Determine the [x, y] coordinate at the center of the cell enclosing the given text.  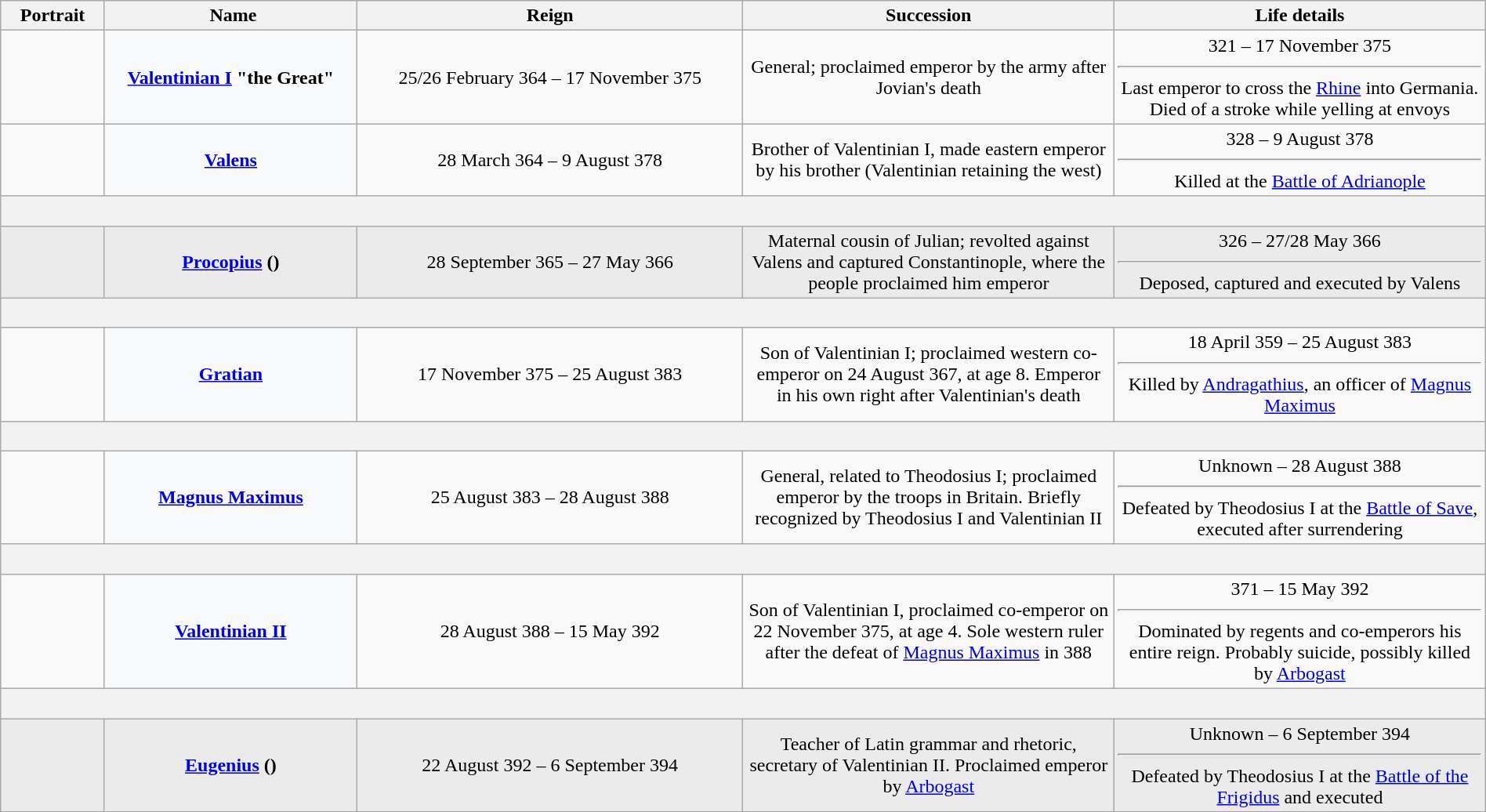
Portrait [53, 16]
Brother of Valentinian I, made eastern emperor by his brother (Valentinian retaining the west) [929, 160]
371 – 15 May 392Dominated by regents and co-emperors his entire reign. Probably suicide, possibly killed by Arbogast [1300, 631]
28 September 365 – 27 May 366 [550, 262]
Unknown – 6 September 394Defeated by Theodosius I at the Battle of the Frigidus and executed [1300, 765]
25/26 February 364 – 17 November 375 [550, 77]
General, related to Theodosius I; proclaimed emperor by the troops in Britain. Briefly recognized by Theodosius I and Valentinian II [929, 497]
Name [230, 16]
Reign [550, 16]
Magnus Maximus [230, 497]
Life details [1300, 16]
Procopius () [230, 262]
25 August 383 – 28 August 388 [550, 497]
22 August 392 – 6 September 394 [550, 765]
Son of Valentinian I, proclaimed co-emperor on 22 November 375, at age 4. Sole western ruler after the defeat of Magnus Maximus in 388 [929, 631]
Son of Valentinian I; proclaimed western co-emperor on 24 August 367, at age 8. Emperor in his own right after Valentinian's death [929, 375]
Unknown – 28 August 388Defeated by Theodosius I at the Battle of Save, executed after surrendering [1300, 497]
Teacher of Latin grammar and rhetoric, secretary of Valentinian II. Proclaimed emperor by Arbogast [929, 765]
Maternal cousin of Julian; revolted against Valens and captured Constantinople, where the people proclaimed him emperor [929, 262]
17 November 375 – 25 August 383 [550, 375]
Gratian [230, 375]
Valentinian II [230, 631]
326 – 27/28 May 366Deposed, captured and executed by Valens [1300, 262]
Valentinian I "the Great" [230, 77]
Valens [230, 160]
328 – 9 August 378Killed at the Battle of Adrianople [1300, 160]
Eugenius () [230, 765]
18 April 359 – 25 August 383Killed by Andragathius, an officer of Magnus Maximus [1300, 375]
28 March 364 – 9 August 378 [550, 160]
321 – 17 November 375Last emperor to cross the Rhine into Germania. Died of a stroke while yelling at envoys [1300, 77]
Succession [929, 16]
General; proclaimed emperor by the army after Jovian's death [929, 77]
28 August 388 – 15 May 392 [550, 631]
